Extract the [x, y] coordinate from the center of the cell holding the provided text.  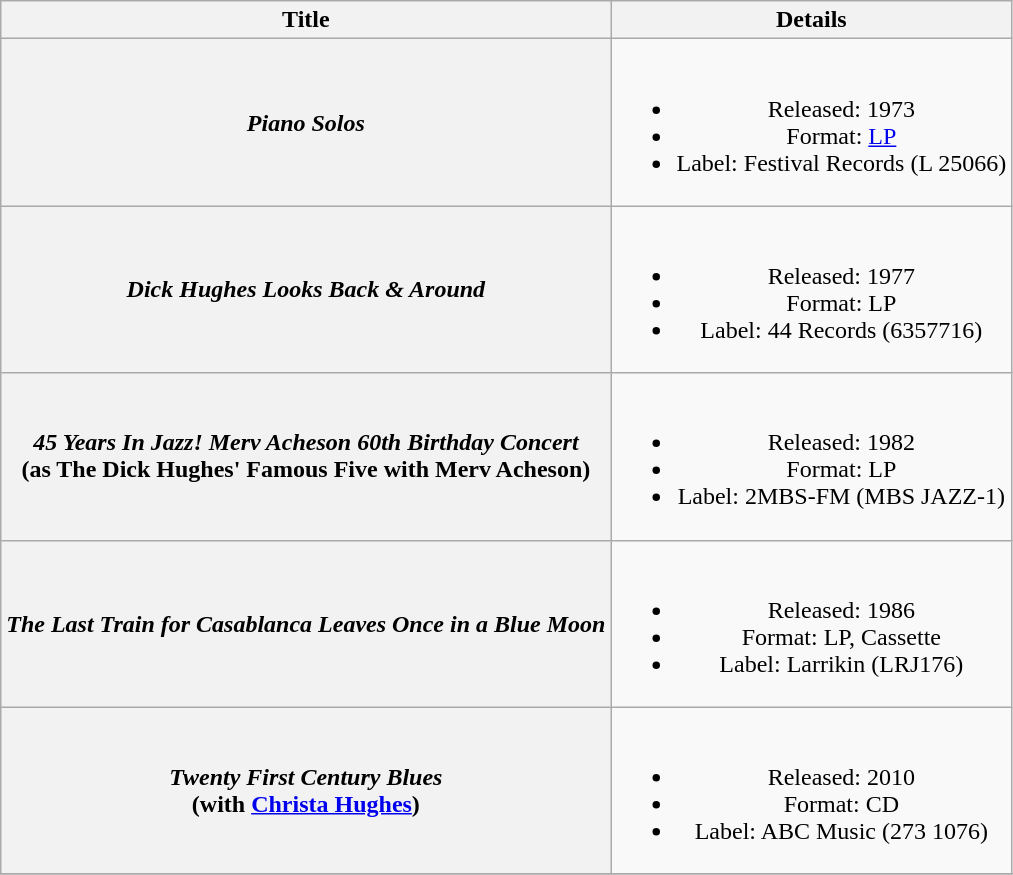
Dick Hughes Looks Back & Around [306, 290]
The Last Train for Casablanca Leaves Once in a Blue Moon [306, 624]
Piano Solos [306, 122]
Released: 1982Format: LPLabel: 2MBS-FM (MBS JAZZ-1) [812, 456]
Details [812, 20]
Title [306, 20]
45 Years In Jazz! Merv Acheson 60th Birthday Concert (as The Dick Hughes' Famous Five with Merv Acheson) [306, 456]
Released: 1986Format: LP, CassetteLabel: Larrikin (LRJ176) [812, 624]
Released: 2010Format: CDLabel: ABC Music (273 1076) [812, 790]
Released: 1973Format: LPLabel: Festival Records (L 25066) [812, 122]
Released: 1977Format: LPLabel: 44 Records (6357716) [812, 290]
Twenty First Century Blues (with Christa Hughes) [306, 790]
